For the text-containing cell, return its midpoint in (x, y) coordinate format. 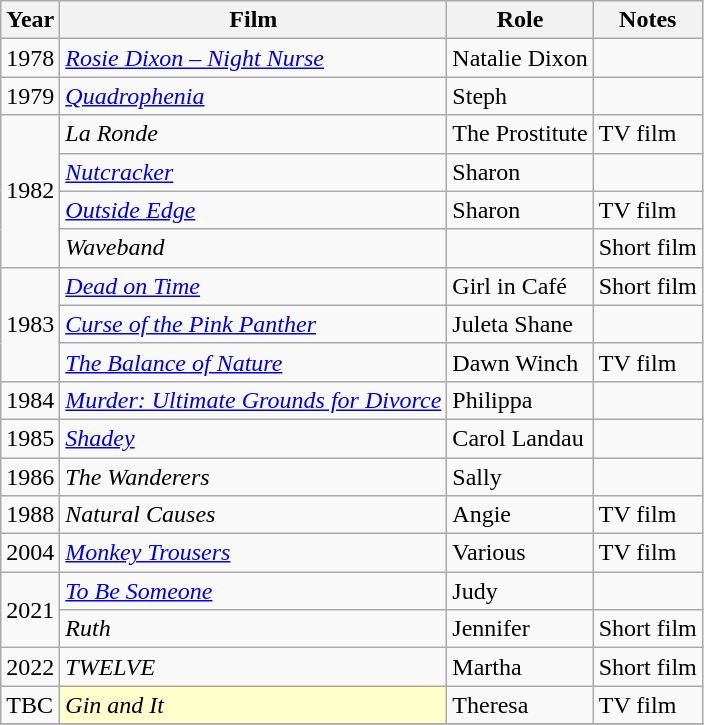
Shadey (254, 438)
Natural Causes (254, 515)
La Ronde (254, 134)
Monkey Trousers (254, 553)
TBC (30, 705)
Angie (520, 515)
1988 (30, 515)
Outside Edge (254, 210)
2021 (30, 610)
The Wanderers (254, 477)
Judy (520, 591)
1986 (30, 477)
Rosie Dixon – Night Nurse (254, 58)
Natalie Dixon (520, 58)
Nutcracker (254, 172)
Dawn Winch (520, 362)
Philippa (520, 400)
Year (30, 20)
Film (254, 20)
Various (520, 553)
2022 (30, 667)
Gin and It (254, 705)
1985 (30, 438)
Quadrophenia (254, 96)
Curse of the Pink Panther (254, 324)
Ruth (254, 629)
Sally (520, 477)
The Balance of Nature (254, 362)
Role (520, 20)
Jennifer (520, 629)
Murder: Ultimate Grounds for Divorce (254, 400)
1984 (30, 400)
Steph (520, 96)
Carol Landau (520, 438)
1983 (30, 324)
2004 (30, 553)
Notes (648, 20)
The Prostitute (520, 134)
Juleta Shane (520, 324)
Waveband (254, 248)
1978 (30, 58)
To Be Someone (254, 591)
1982 (30, 191)
Theresa (520, 705)
Dead on Time (254, 286)
Girl in Café (520, 286)
TWELVE (254, 667)
Martha (520, 667)
1979 (30, 96)
